Extract the (x, y) coordinate from the center of the cell holding the provided text.  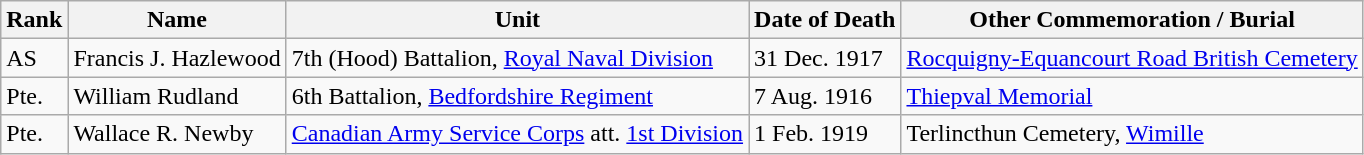
Unit (517, 20)
Canadian Army Service Corps att. 1st Division (517, 134)
31 Dec. 1917 (825, 58)
Thiepval Memorial (1132, 96)
AS (34, 58)
Rocquigny-Equancourt Road British Cemetery (1132, 58)
7 Aug. 1916 (825, 96)
Date of Death (825, 20)
1 Feb. 1919 (825, 134)
Wallace R. Newby (177, 134)
Terlincthun Cemetery, Wimille (1132, 134)
6th Battalion, Bedfordshire Regiment (517, 96)
William Rudland (177, 96)
Name (177, 20)
Rank (34, 20)
Other Commemoration / Burial (1132, 20)
Francis J. Hazlewood (177, 58)
7th (Hood) Battalion, Royal Naval Division (517, 58)
